Return [X, Y] of the center of cell containing provided text 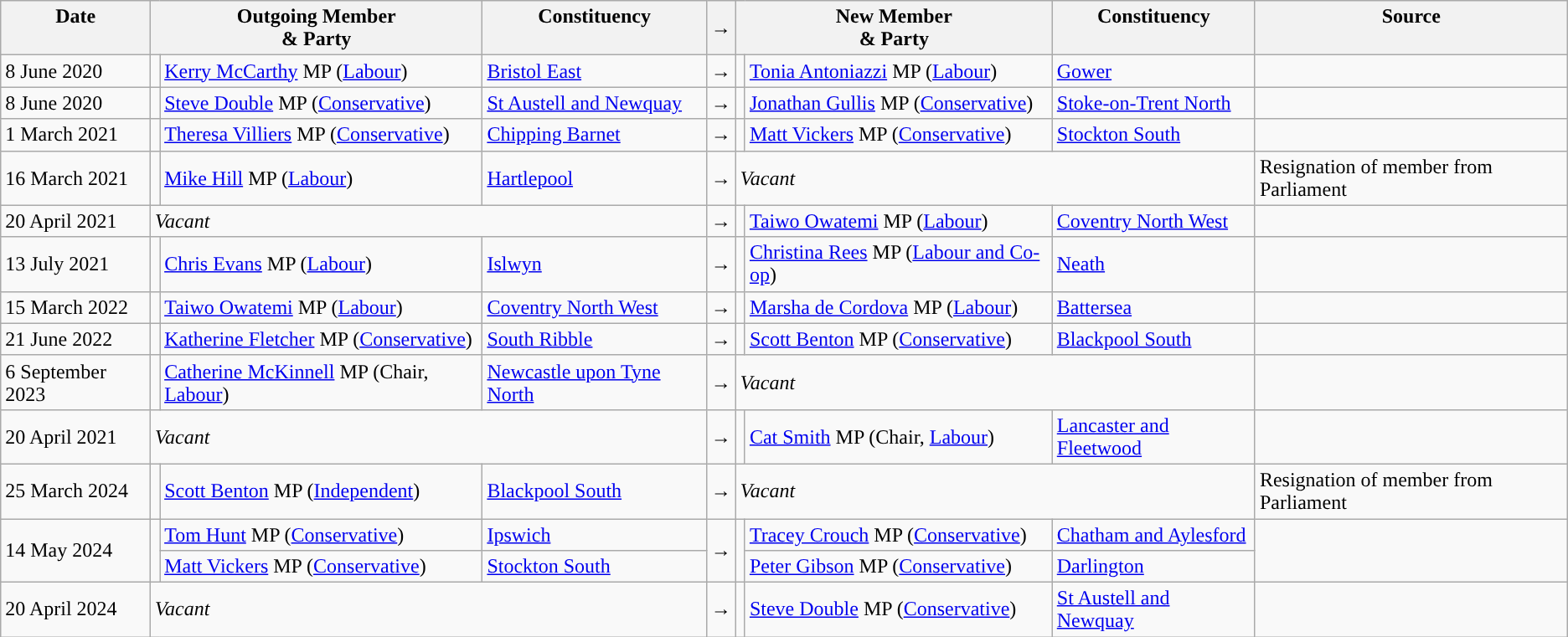
Battersea [1153, 307]
Darlington [1153, 567]
Theresa Villiers MP (Conservative) [322, 135]
Chatham and Aylesford [1153, 535]
Jonathan Gullis MP (Conservative) [898, 103]
Lancaster and Fleetwood [1153, 437]
15 March 2022 [75, 307]
6 September 2023 [75, 382]
Scott Benton MP (Independent) [322, 491]
16 March 2021 [75, 177]
Gower [1153, 71]
13 July 2021 [75, 265]
Tracey Crouch MP (Conservative) [898, 535]
1 March 2021 [75, 135]
Marsha de Cordova MP (Labour) [898, 307]
Date [75, 28]
Mike Hill MP (Labour) [322, 177]
Peter Gibson MP (Conservative) [898, 567]
Stoke-on-Trent North [1153, 103]
Neath [1153, 265]
Source [1411, 28]
Christina Rees MP (Labour and Co-op) [898, 265]
South Ribble [595, 339]
Chipping Barnet [595, 135]
Hartlepool [595, 177]
Newcastle upon Tyne North [595, 382]
Tom Hunt MP (Conservative) [322, 535]
21 June 2022 [75, 339]
Kerry McCarthy MP (Labour) [322, 71]
Islwyn [595, 265]
25 March 2024 [75, 491]
Katherine Fletcher MP (Conservative) [322, 339]
Scott Benton MP (Conservative) [898, 339]
New Member& Party [894, 28]
Catherine McKinnell MP (Chair, Labour) [322, 382]
Bristol East [595, 71]
Chris Evans MP (Labour) [322, 265]
14 May 2024 [75, 551]
Ipswich [595, 535]
20 April 2024 [75, 609]
Cat Smith MP (Chair, Labour) [898, 437]
Outgoing Member& Party [317, 28]
Tonia Antoniazzi MP (Labour) [898, 71]
